Locate the cell with the specified text and output its (x, y) center coordinate. 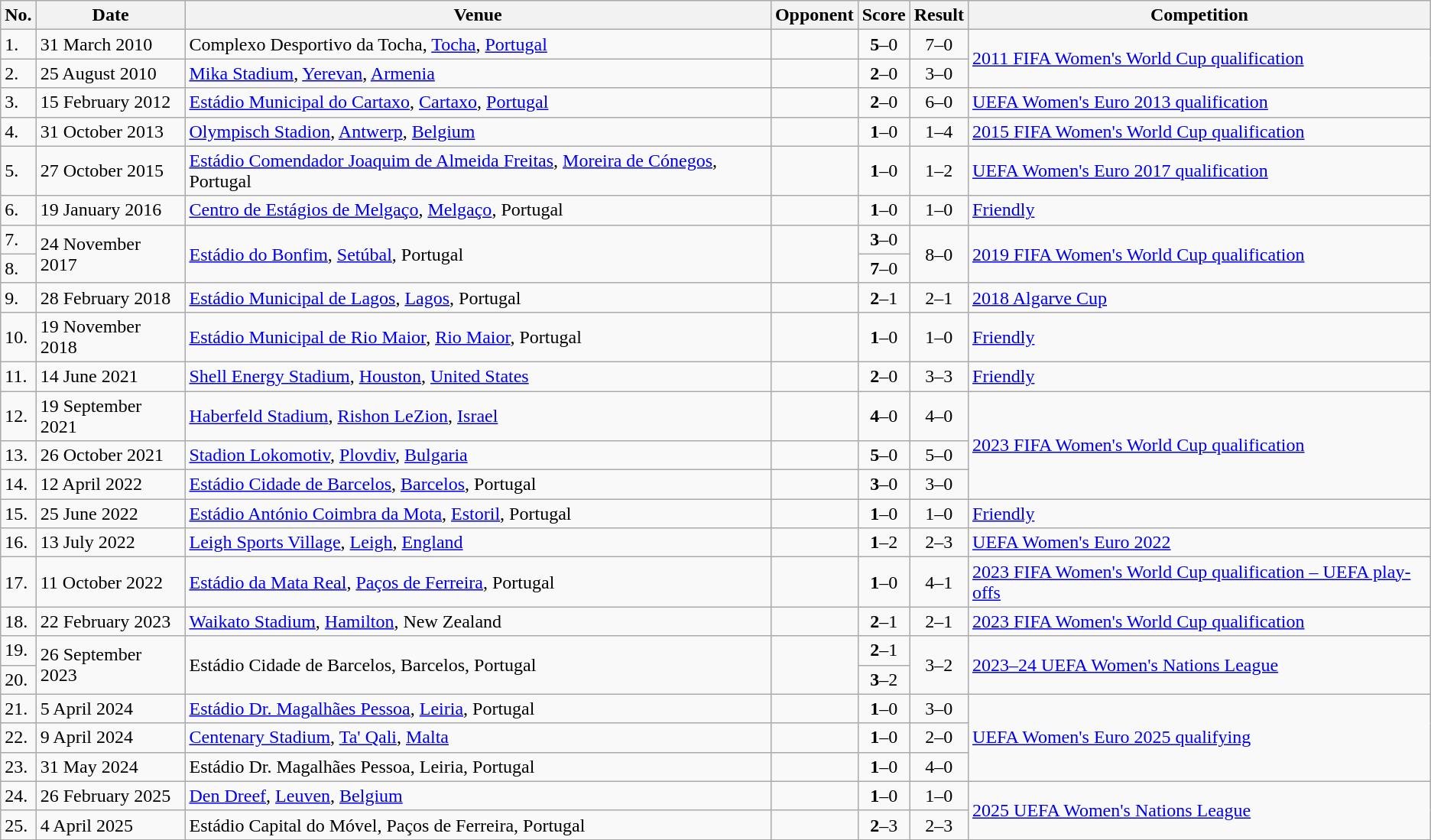
10. (18, 336)
Venue (478, 15)
12 April 2022 (110, 485)
UEFA Women's Euro 2013 qualification (1200, 102)
15 February 2012 (110, 102)
31 March 2010 (110, 44)
11 October 2022 (110, 582)
31 October 2013 (110, 131)
2011 FIFA Women's World Cup qualification (1200, 59)
4 April 2025 (110, 825)
15. (18, 514)
19 September 2021 (110, 416)
Score (884, 15)
Competition (1200, 15)
25 August 2010 (110, 73)
5 April 2024 (110, 709)
23. (18, 767)
11. (18, 376)
26 October 2021 (110, 456)
2. (18, 73)
2019 FIFA Women's World Cup qualification (1200, 254)
25 June 2022 (110, 514)
5. (18, 171)
18. (18, 621)
9 April 2024 (110, 738)
Result (939, 15)
Estádio Municipal do Cartaxo, Cartaxo, Portugal (478, 102)
17. (18, 582)
Estádio Comendador Joaquim de Almeida Freitas, Moreira de Cónegos, Portugal (478, 171)
Haberfeld Stadium, Rishon LeZion, Israel (478, 416)
Estádio António Coimbra da Mota, Estoril, Portugal (478, 514)
2025 UEFA Women's Nations League (1200, 810)
21. (18, 709)
Waikato Stadium, Hamilton, New Zealand (478, 621)
25. (18, 825)
No. (18, 15)
2015 FIFA Women's World Cup qualification (1200, 131)
26 September 2023 (110, 665)
27 October 2015 (110, 171)
Leigh Sports Village, Leigh, England (478, 543)
9. (18, 297)
8–0 (939, 254)
3–3 (939, 376)
4. (18, 131)
Centenary Stadium, Ta' Qali, Malta (478, 738)
22. (18, 738)
2018 Algarve Cup (1200, 297)
3. (18, 102)
1–4 (939, 131)
Opponent (814, 15)
Estádio da Mata Real, Paços de Ferreira, Portugal (478, 582)
Shell Energy Stadium, Houston, United States (478, 376)
19. (18, 650)
16. (18, 543)
1. (18, 44)
20. (18, 679)
12. (18, 416)
Complexo Desportivo da Tocha, Tocha, Portugal (478, 44)
14. (18, 485)
4–1 (939, 582)
Centro de Estágios de Melgaço, Melgaço, Portugal (478, 210)
6. (18, 210)
19 January 2016 (110, 210)
13. (18, 456)
26 February 2025 (110, 796)
Mika Stadium, Yerevan, Armenia (478, 73)
Date (110, 15)
14 June 2021 (110, 376)
2023 FIFA Women's World Cup qualification – UEFA play-offs (1200, 582)
Stadion Lokomotiv, Plovdiv, Bulgaria (478, 456)
24. (18, 796)
22 February 2023 (110, 621)
Olympisch Stadion, Antwerp, Belgium (478, 131)
6–0 (939, 102)
Estádio do Bonfim, Setúbal, Portugal (478, 254)
UEFA Women's Euro 2017 qualification (1200, 171)
8. (18, 268)
UEFA Women's Euro 2022 (1200, 543)
19 November 2018 (110, 336)
13 July 2022 (110, 543)
2023–24 UEFA Women's Nations League (1200, 665)
Estádio Municipal de Rio Maior, Rio Maior, Portugal (478, 336)
Estádio Municipal de Lagos, Lagos, Portugal (478, 297)
7. (18, 239)
Estádio Capital do Móvel, Paços de Ferreira, Portugal (478, 825)
28 February 2018 (110, 297)
UEFA Women's Euro 2025 qualifying (1200, 738)
24 November 2017 (110, 254)
Den Dreef, Leuven, Belgium (478, 796)
31 May 2024 (110, 767)
